Extract the [x, y] coordinate from the center of the cell holding the provided text.  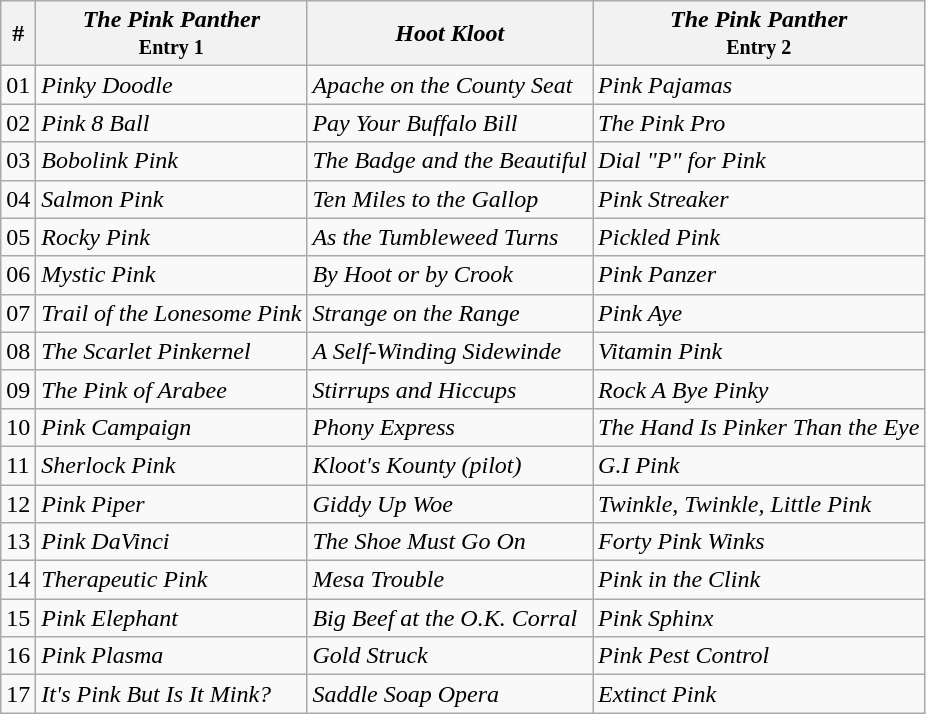
Sherlock Pink [172, 465]
Extinct Pink [759, 694]
Big Beef at the O.K. Corral [450, 618]
A Self-Winding Sidewinde [450, 351]
06 [18, 275]
14 [18, 580]
Pink DaVinci [172, 542]
The Pink of Arabee [172, 389]
17 [18, 694]
Ten Miles to the Gallop [450, 199]
Kloot's Kounty (pilot) [450, 465]
Pink Campaign [172, 427]
Rocky Pink [172, 237]
07 [18, 313]
01 [18, 85]
Pink Streaker [759, 199]
Hoot Kloot [450, 34]
# [18, 34]
10 [18, 427]
02 [18, 123]
Pink Elephant [172, 618]
11 [18, 465]
Pink Plasma [172, 656]
Gold Struck [450, 656]
09 [18, 389]
15 [18, 618]
Pink Piper [172, 503]
Apache on the County Seat [450, 85]
12 [18, 503]
Bobolink Pink [172, 161]
It's Pink But Is It Mink? [172, 694]
Trail of the Lonesome Pink [172, 313]
G.I Pink [759, 465]
Salmon Pink [172, 199]
By Hoot or by Crook [450, 275]
Phony Express [450, 427]
04 [18, 199]
Pink Panzer [759, 275]
Forty Pink Winks [759, 542]
16 [18, 656]
The Shoe Must Go On [450, 542]
The Pink PantherEntry 2 [759, 34]
Twinkle, Twinkle, Little Pink [759, 503]
05 [18, 237]
Pickled Pink [759, 237]
Pink Pest Control [759, 656]
Pay Your Buffalo Bill [450, 123]
Pink in the Clink [759, 580]
The Hand Is Pinker Than the Eye [759, 427]
Pink 8 Ball [172, 123]
Pink Sphinx [759, 618]
Strange on the Range [450, 313]
Giddy Up Woe [450, 503]
Mystic Pink [172, 275]
Dial "P" for Pink [759, 161]
The Pink PantherEntry 1 [172, 34]
Rock A Bye Pinky [759, 389]
Therapeutic Pink [172, 580]
Saddle Soap Opera [450, 694]
03 [18, 161]
The Badge and the Beautiful [450, 161]
As the Tumbleweed Turns [450, 237]
The Scarlet Pinkernel [172, 351]
Pink Pajamas [759, 85]
Pink Aye [759, 313]
The Pink Pro [759, 123]
13 [18, 542]
Vitamin Pink [759, 351]
Stirrups and Hiccups [450, 389]
Mesa Trouble [450, 580]
08 [18, 351]
Pinky Doodle [172, 85]
